Detect which cell encompasses the target text, then output its [X, Y] center coordinate. 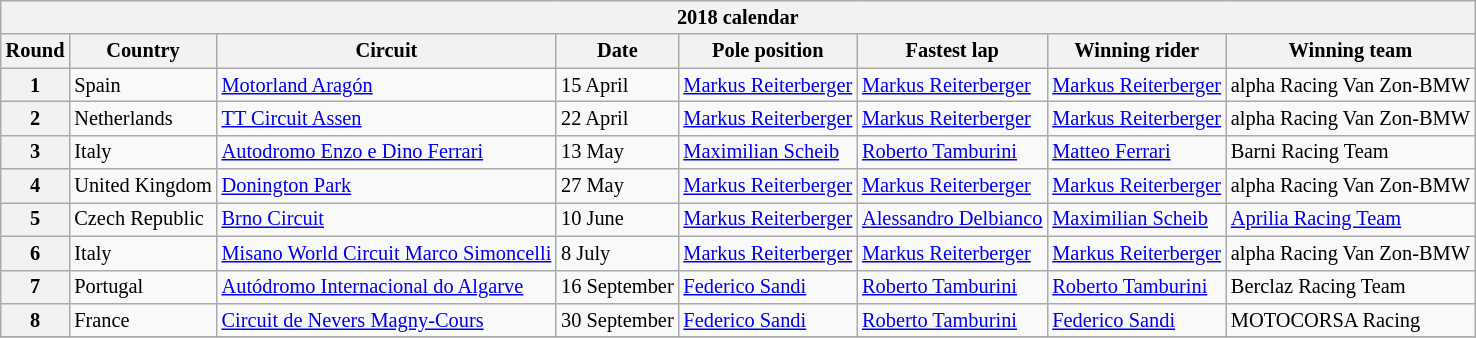
2 [36, 118]
Misano World Circuit Marco Simoncelli [387, 253]
Alessandro Delbianco [952, 219]
Winning rider [1136, 51]
15 April [617, 85]
2018 calendar [738, 17]
22 April [617, 118]
27 May [617, 186]
Czech Republic [142, 219]
8 July [617, 253]
France [142, 320]
Winning team [1350, 51]
Spain [142, 85]
Berclaz Racing Team [1350, 287]
8 [36, 320]
16 September [617, 287]
4 [36, 186]
Motorland Aragón [387, 85]
Circuit [387, 51]
Pole position [768, 51]
United Kingdom [142, 186]
5 [36, 219]
30 September [617, 320]
1 [36, 85]
3 [36, 152]
TT Circuit Assen [387, 118]
10 June [617, 219]
Portugal [142, 287]
Brno Circuit [387, 219]
Date [617, 51]
13 May [617, 152]
MOTOCORSA Racing [1350, 320]
Donington Park [387, 186]
Barni Racing Team [1350, 152]
Circuit de Nevers Magny-Cours [387, 320]
Autódromo Internacional do Algarve [387, 287]
7 [36, 287]
Country [142, 51]
Fastest lap [952, 51]
Matteo Ferrari [1136, 152]
6 [36, 253]
Autodromo Enzo e Dino Ferrari [387, 152]
Round [36, 51]
Netherlands [142, 118]
Aprilia Racing Team [1350, 219]
